Return [X, Y] of the center of cell containing provided text 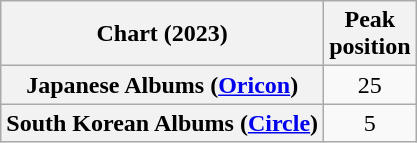
Peakposition [370, 34]
5 [370, 123]
25 [370, 85]
South Korean Albums (Circle) [162, 123]
Japanese Albums (Oricon) [162, 85]
Chart (2023) [162, 34]
